Find where the given text appears and provide that cell's center as [X, Y] coordinate. 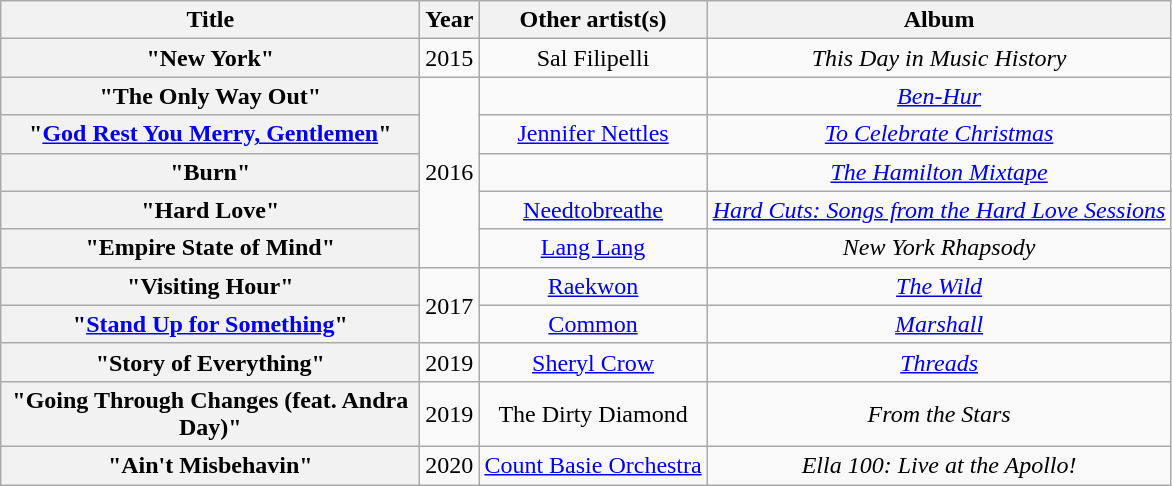
"Stand Up for Something" [210, 324]
2017 [450, 305]
From the Stars [939, 414]
Sheryl Crow [593, 362]
Ben-Hur [939, 96]
"Visiting Hour" [210, 286]
"Going Through Changes (feat. Andra Day)" [210, 414]
Title [210, 20]
"Hard Love" [210, 210]
Jennifer Nettles [593, 134]
Raekwon [593, 286]
The Dirty Diamond [593, 414]
Count Basie Orchestra [593, 465]
Hard Cuts: Songs from the Hard Love Sessions [939, 210]
Year [450, 20]
The Hamilton Mixtape [939, 172]
"Story of Everything" [210, 362]
2020 [450, 465]
"New York" [210, 58]
Needtobreathe [593, 210]
Threads [939, 362]
Lang Lang [593, 248]
"Burn" [210, 172]
Common [593, 324]
"The Only Way Out" [210, 96]
Album [939, 20]
"God Rest You Merry, Gentlemen" [210, 134]
Other artist(s) [593, 20]
To Celebrate Christmas [939, 134]
"Empire State of Mind" [210, 248]
2015 [450, 58]
"Ain't Misbehavin" [210, 465]
This Day in Music History [939, 58]
Marshall [939, 324]
Ella 100: Live at the Apollo! [939, 465]
2016 [450, 172]
New York Rhapsody [939, 248]
The Wild [939, 286]
Sal Filipelli [593, 58]
